Return the [X, Y] coordinate for the center point of the cell that contains the specified text.  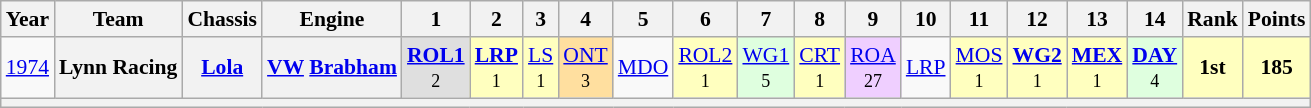
CRT1 [820, 68]
2 [496, 19]
Points [1277, 19]
1 [436, 19]
13 [1097, 19]
185 [1277, 68]
MEX1 [1097, 68]
Year [28, 19]
11 [980, 19]
LRP1 [496, 68]
4 [585, 19]
LRP [926, 68]
3 [540, 19]
Lynn Racing [118, 68]
5 [644, 19]
1974 [28, 68]
8 [820, 19]
ROA27 [873, 68]
14 [1154, 19]
VW Brabham [332, 68]
Team [118, 19]
LS1 [540, 68]
ONT3 [585, 68]
1st [1212, 68]
MOS1 [980, 68]
MDO [644, 68]
Lola [222, 68]
ROL12 [436, 68]
WG21 [1036, 68]
12 [1036, 19]
WG15 [766, 68]
Engine [332, 19]
9 [873, 19]
10 [926, 19]
Chassis [222, 19]
ROL21 [705, 68]
DAY4 [1154, 68]
Rank [1212, 19]
6 [705, 19]
7 [766, 19]
